Capture the cell that displays the provided text and extract its (x, y) central coordinate. 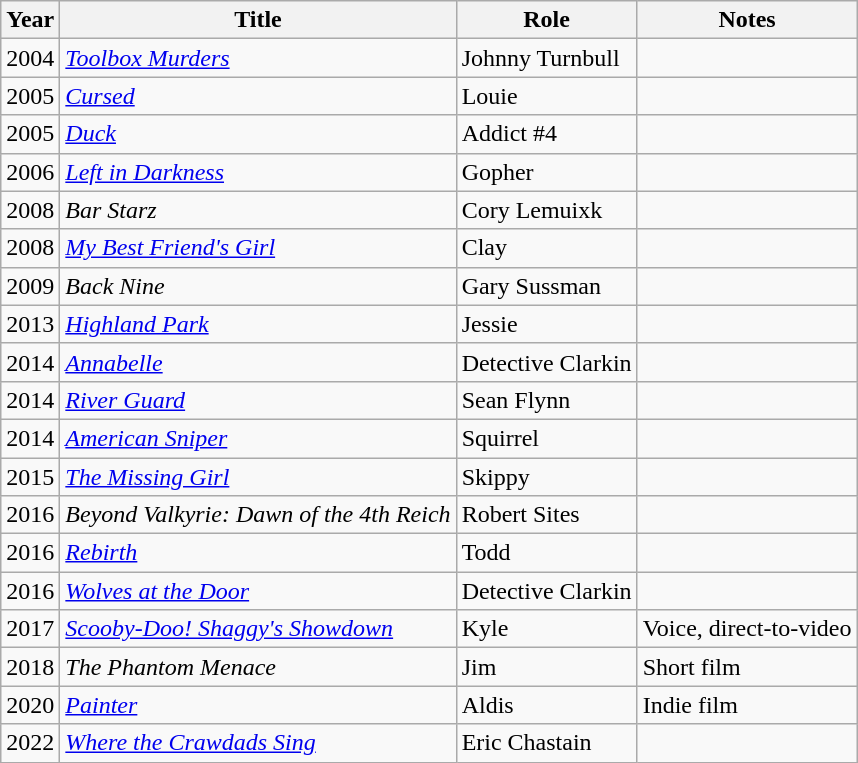
Toolbox Murders (258, 58)
American Sniper (258, 438)
Sean Flynn (546, 400)
Beyond Valkyrie: Dawn of the 4th Reich (258, 515)
Johnny Turnbull (546, 58)
Title (258, 20)
2022 (30, 743)
Painter (258, 705)
Year (30, 20)
Clay (546, 248)
Back Nine (258, 286)
Kyle (546, 629)
Squirrel (546, 438)
2013 (30, 324)
Highland Park (258, 324)
Short film (747, 667)
Cory Lemuixk (546, 210)
Todd (546, 553)
Gopher (546, 172)
Addict #4 (546, 134)
Wolves at the Door (258, 591)
Eric Chastain (546, 743)
Annabelle (258, 362)
Where the Crawdads Sing (258, 743)
The Phantom Menace (258, 667)
2018 (30, 667)
My Best Friend's Girl (258, 248)
River Guard (258, 400)
Notes (747, 20)
Left in Darkness (258, 172)
Rebirth (258, 553)
Gary Sussman (546, 286)
Voice, direct-to-video (747, 629)
Indie film (747, 705)
Jessie (546, 324)
2015 (30, 477)
Role (546, 20)
The Missing Girl (258, 477)
Robert Sites (546, 515)
Skippy (546, 477)
Aldis (546, 705)
Scooby-Doo! Shaggy's Showdown (258, 629)
2017 (30, 629)
Jim (546, 667)
Duck (258, 134)
Louie (546, 96)
2009 (30, 286)
2020 (30, 705)
2004 (30, 58)
Bar Starz (258, 210)
2006 (30, 172)
Cursed (258, 96)
